Identify which cell holds the provided text, then report its [X, Y] central coordinate. 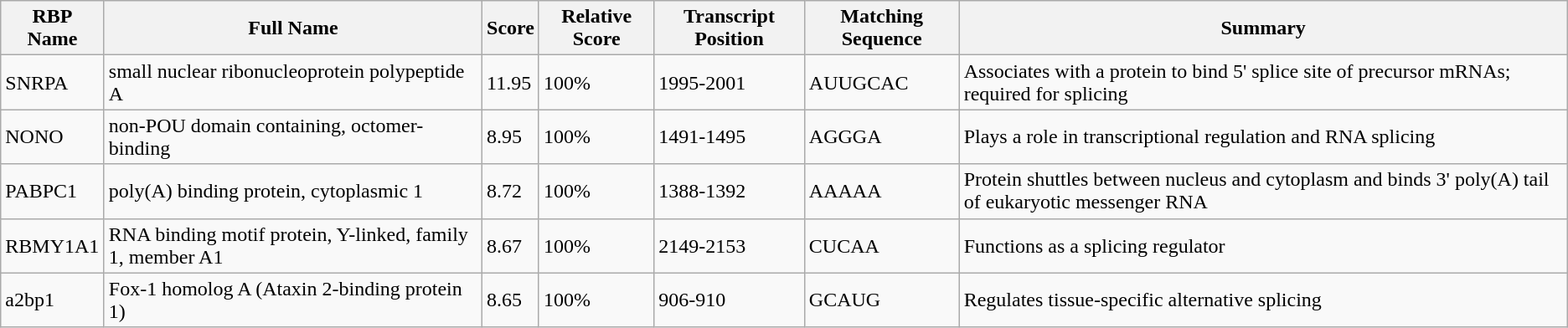
Fox-1 homolog A (Ataxin 2-binding protein 1) [293, 300]
SNRPA [53, 82]
Full Name [293, 28]
GCAUG [881, 300]
Associates with a protein to bind 5' splice site of precursor mRNAs; required for splicing [1263, 82]
2149-2153 [730, 246]
RBP Name [53, 28]
RBMY1A1 [53, 246]
Plays a role in transcriptional regulation and RNA splicing [1263, 137]
AUUGCAC [881, 82]
Regulates tissue-specific alternative splicing [1263, 300]
small nuclear ribonucleoprotein polypeptide A [293, 82]
8.67 [511, 246]
Protein shuttles between nucleus and cytoplasm and binds 3' poly(A) tail of eukaryotic messenger RNA [1263, 191]
Matching Sequence [881, 28]
AAAAA [881, 191]
CUCAA [881, 246]
Relative Score [596, 28]
PABPC1 [53, 191]
Functions as a splicing regulator [1263, 246]
1388-1392 [730, 191]
a2bp1 [53, 300]
1995-2001 [730, 82]
11.95 [511, 82]
poly(A) binding protein, cytoplasmic 1 [293, 191]
1491-1495 [730, 137]
non-POU domain containing, octomer-binding [293, 137]
RNA binding motif protein, Y-linked, family 1, member A1 [293, 246]
Summary [1263, 28]
8.95 [511, 137]
Transcript Position [730, 28]
Score [511, 28]
8.65 [511, 300]
906-910 [730, 300]
AGGGA [881, 137]
8.72 [511, 191]
NONO [53, 137]
